For the text-containing cell, return its midpoint in (X, Y) coordinate format. 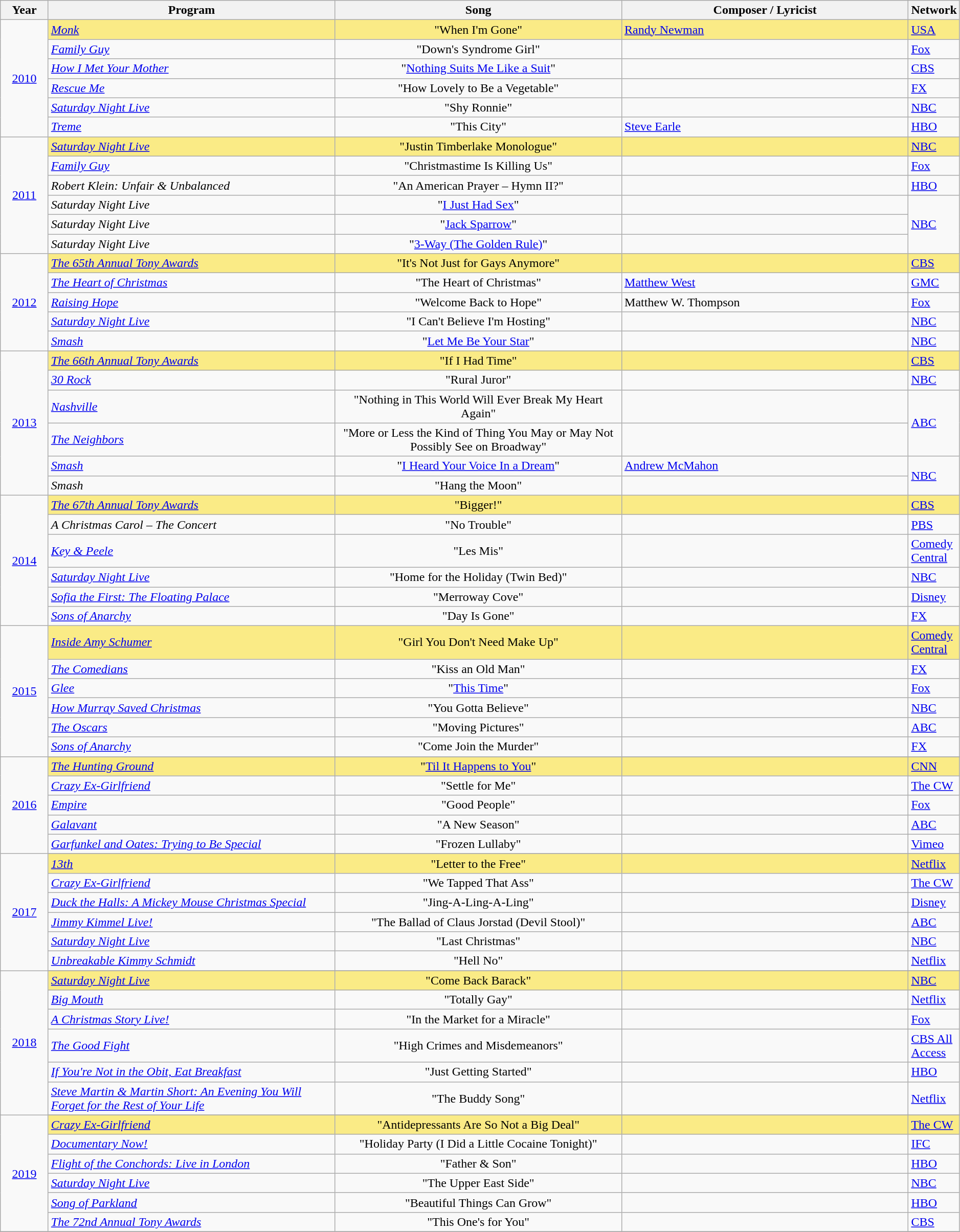
"Beautiful Things Can Grow" (479, 1202)
"It's Not Just for Gays Anymore" (479, 263)
Matthew West (765, 283)
If You're Not in the Obit, Eat Breakfast (191, 1072)
Treme (191, 127)
Composer / Lyricist (765, 10)
Song of Parkland (191, 1202)
IFC (934, 1144)
Key & Peele (191, 550)
Year (25, 10)
Garfunkel and Oates: Trying to Be Special (191, 844)
"We Tapped That Ass" (479, 883)
"Holiday Party (I Did a Little Cocaine Tonight)" (479, 1144)
"If I Had Time" (479, 361)
Andrew McMahon (765, 466)
Flight of the Conchords: Live in London (191, 1163)
2012 (25, 302)
"Antidepressants Are So Not a Big Deal" (479, 1125)
"Les Mis" (479, 550)
"When I'm Gone" (479, 30)
"I Just Had Sex" (479, 205)
"Girl You Don't Need Make Up" (479, 642)
"Letter to the Free" (479, 863)
2010 (25, 78)
"Good People" (479, 805)
"I Can't Believe I'm Hosting" (479, 322)
"How Lovely to Be a Vegetable" (479, 88)
"Rural Juror" (479, 380)
Matthew W. Thompson (765, 302)
Song (479, 10)
GMC (934, 283)
"Settle for Me" (479, 786)
Galavant (191, 824)
"Father & Son" (479, 1163)
CNN (934, 766)
"High Crimes and Misdemeanors" (479, 1045)
"Justin Timberlake Monologue" (479, 146)
Unbreakable Kimmy Schmidt (191, 961)
"Come Join the Murder" (479, 747)
The Comedians (191, 669)
"Down's Syndrome Girl" (479, 49)
"This Time" (479, 688)
The Heart of Christmas (191, 283)
2018 (25, 1043)
Empire (191, 805)
2017 (25, 912)
"Jing-A-Ling-A-Ling" (479, 902)
Randy Newman (765, 30)
Inside Amy Schumer (191, 642)
CBS All Access (934, 1045)
"Come Back Barack" (479, 980)
"More or Less the Kind of Thing You May or May Not Possibly See on Broadway" (479, 440)
"You Gotta Believe" (479, 708)
How Murray Saved Christmas (191, 708)
"Moving Pictures" (479, 727)
The Neighbors (191, 440)
"Day Is Gone" (479, 616)
30 Rock (191, 380)
"Frozen Lullaby" (479, 844)
"The Ballad of Claus Jorstad (Devil Stool)" (479, 922)
Jimmy Kimmel Live! (191, 922)
"Nothing Suits Me Like a Suit" (479, 69)
"Nothing in This World Will Ever Break My Heart Again" (479, 406)
"Merroway Cove" (479, 597)
How I Met Your Mother (191, 69)
The Hunting Ground (191, 766)
2013 (25, 423)
13th (191, 863)
Raising Hope (191, 302)
The 67th Annual Tony Awards (191, 505)
A Christmas Carol – The Concert (191, 524)
A Christmas Story Live! (191, 1019)
"Let Me Be Your Star" (479, 341)
"Til It Happens to You" (479, 766)
Vimeo (934, 844)
"The Heart of Christmas" (479, 283)
Monk (191, 30)
"Totally Gay" (479, 1000)
Documentary Now! (191, 1144)
"Home for the Holiday (Twin Bed)" (479, 577)
The Good Fight (191, 1045)
Steve Martin & Martin Short: An Evening You Will Forget for the Rest of Your Life (191, 1099)
"Last Christmas" (479, 942)
Rescue Me (191, 88)
"3-Way (The Golden Rule)" (479, 244)
"The Upper East Side" (479, 1183)
"This One's for You" (479, 1222)
Steve Earle (765, 127)
The 72nd Annual Tony Awards (191, 1222)
2014 (25, 561)
USA (934, 30)
"No Trouble" (479, 524)
Program (191, 10)
2016 (25, 805)
"In the Market for a Miracle" (479, 1019)
Network (934, 10)
"Just Getting Started" (479, 1072)
"Hell No" (479, 961)
Nashville (191, 406)
The 66th Annual Tony Awards (191, 361)
"Bigger!" (479, 505)
"An American Prayer – Hymn II?" (479, 185)
2019 (25, 1173)
"A New Season" (479, 824)
2015 (25, 691)
"Hang the Moon" (479, 485)
"Shy Ronnie" (479, 107)
"The Buddy Song" (479, 1099)
Robert Klein: Unfair & Unbalanced (191, 185)
PBS (934, 524)
Glee (191, 688)
"Kiss an Old Man" (479, 669)
"Christmastime Is Killing Us" (479, 166)
"Welcome Back to Hope" (479, 302)
Big Mouth (191, 1000)
"This City" (479, 127)
"I Heard Your Voice In a Dream" (479, 466)
2011 (25, 195)
The Oscars (191, 727)
Duck the Halls: A Mickey Mouse Christmas Special (191, 902)
"Jack Sparrow" (479, 224)
The 65th Annual Tony Awards (191, 263)
Sofia the First: The Floating Palace (191, 597)
